Determine the (X, Y) coordinate at the center of the cell enclosing the given text.  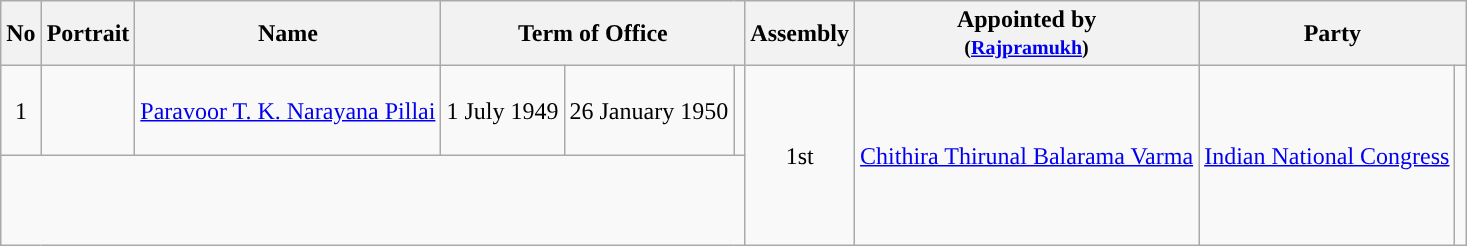
Assembly (800, 34)
Indian National Congress (1327, 156)
Appointed by(Rajpramukh) (1027, 34)
1 July 1949 (502, 111)
1 (21, 111)
26 January 1950 (649, 111)
Paravoor T. K. Narayana Pillai (288, 111)
Term of Office (593, 34)
Party (1332, 34)
Portrait (88, 34)
Chithira Thirunal Balarama Varma (1027, 156)
Name (288, 34)
1st (800, 156)
No (21, 34)
